Output the (X, Y) coordinate of the center of the cell containing the given text.  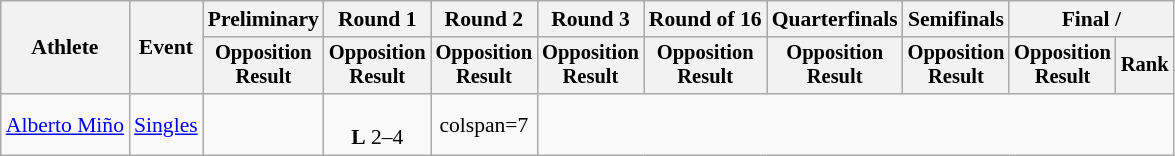
Event (166, 48)
Singles (166, 124)
Final / (1091, 19)
Round 3 (590, 19)
Athlete (65, 48)
colspan=7 (484, 124)
Round 2 (484, 19)
Preliminary (264, 19)
L 2–4 (378, 124)
Round of 16 (706, 19)
Semifinals (956, 19)
Round 1 (378, 19)
Alberto Miño (65, 124)
Quarterfinals (835, 19)
Rank (1145, 66)
